Search for the cell housing the specified text and yield its [X, Y] center coordinate. 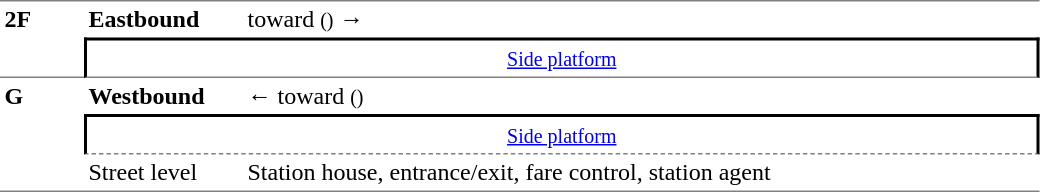
Station house, entrance/exit, fare control, station agent [641, 173]
2F [42, 39]
← toward () [641, 96]
Westbound [164, 96]
Street level [164, 173]
G [42, 135]
toward () → [641, 19]
Eastbound [164, 19]
